Return the [x, y] coordinate for the center point of the cell that contains the specified text.  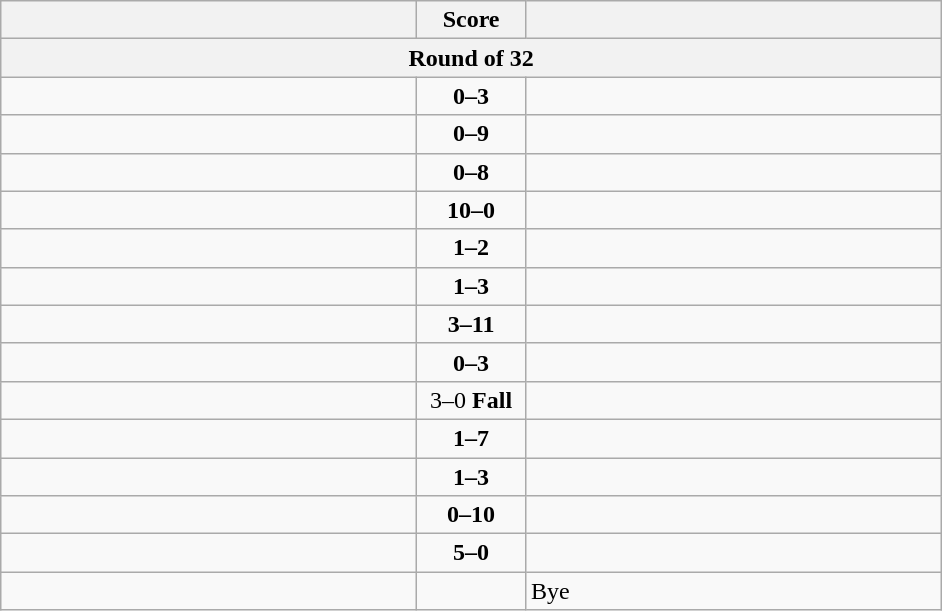
1–7 [472, 438]
0–9 [472, 134]
Bye [733, 591]
3–11 [472, 324]
5–0 [472, 553]
3–0 Fall [472, 400]
0–10 [472, 515]
Round of 32 [472, 58]
10–0 [472, 210]
Score [472, 20]
1–2 [472, 248]
0–8 [472, 172]
